Search for the cell housing the specified text and yield its [X, Y] center coordinate. 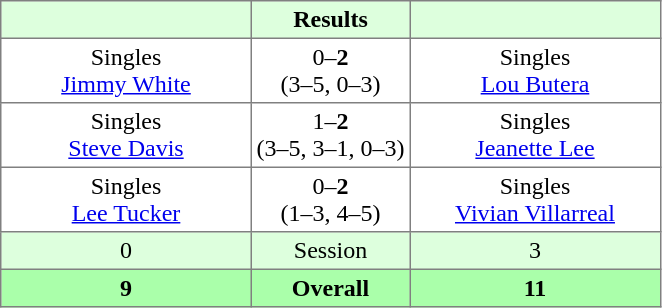
Results [330, 20]
0 [126, 251]
1–2(3–5, 3–1, 0–3) [330, 135]
SinglesVivian Villarreal [535, 199]
SinglesSteve Davis [126, 135]
SinglesJeanette Lee [535, 135]
0–2(1–3, 4–5) [330, 199]
3 [535, 251]
SinglesLee Tucker [126, 199]
Session [330, 251]
11 [535, 288]
0–2(3–5, 0–3) [330, 70]
Overall [330, 288]
SinglesLou Butera [535, 70]
SinglesJimmy White [126, 70]
9 [126, 288]
